Capture the cell that displays the provided text and extract its [X, Y] central coordinate. 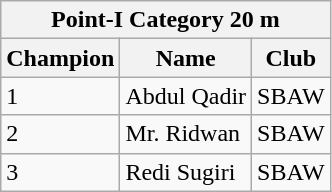
Champion [60, 58]
Name [186, 58]
2 [60, 134]
Mr. Ridwan [186, 134]
Club [291, 58]
Redi Sugiri [186, 172]
3 [60, 172]
1 [60, 96]
Point-I Category 20 m [166, 20]
Abdul Qadir [186, 96]
